For the text-containing cell, return its midpoint in (X, Y) coordinate format. 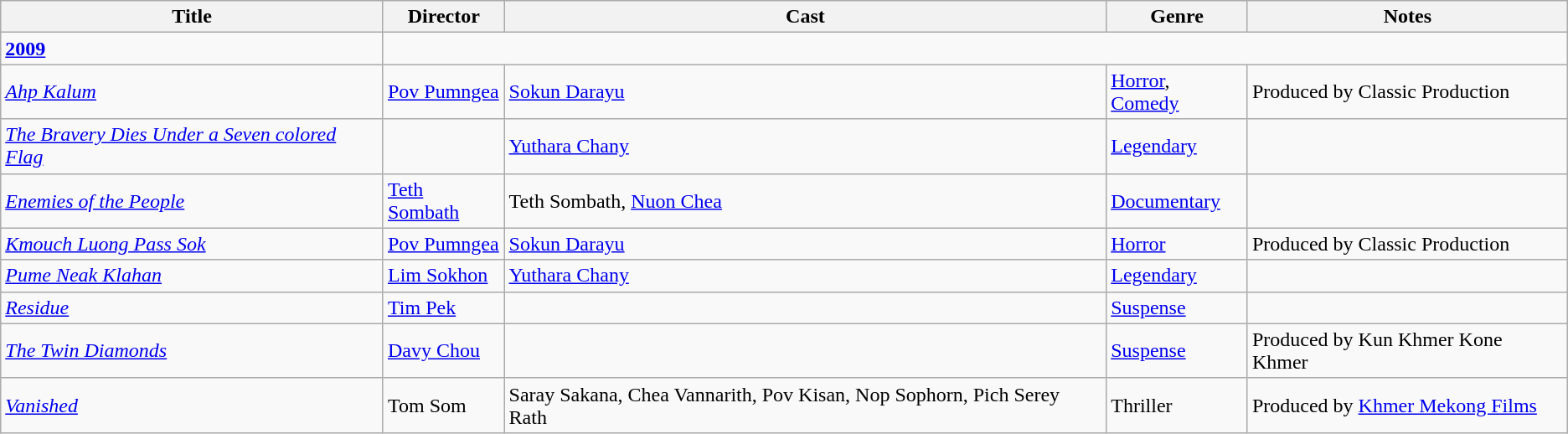
Director (444, 17)
Horror (1178, 244)
Residue (193, 307)
The Bravery Dies Under a Seven colored Flag (193, 146)
Produced by Khmer Mekong Films (1407, 406)
Saray Sakana, Chea Vannarith, Pov Kisan, Nop Sophorn, Pich Serey Rath (806, 406)
Kmouch Luong Pass Sok (193, 244)
Horror, Comedy (1178, 92)
Teth Sombath (444, 201)
The Twin Diamonds (193, 350)
Tom Som (444, 406)
Lim Sokhon (444, 276)
Enemies of the People (193, 201)
2009 (193, 49)
Produced by Kun Khmer Kone Khmer (1407, 350)
Notes (1407, 17)
Documentary (1178, 201)
Title (193, 17)
Teth Sombath, Nuon Chea (806, 201)
Cast (806, 17)
Vanished (193, 406)
Ahp Kalum (193, 92)
Genre (1178, 17)
Davy Chou (444, 350)
Pume Neak Klahan (193, 276)
Tim Pek (444, 307)
Thriller (1178, 406)
